Provide the [X, Y] coordinate of the cell's center where the given text is located.  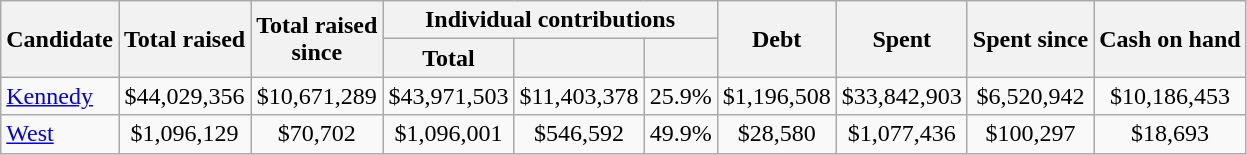
Candidate [60, 39]
$43,971,503 [448, 96]
Total [448, 58]
$18,693 [1170, 134]
25.9% [680, 96]
$11,403,378 [579, 96]
West [60, 134]
$1,096,001 [448, 134]
Kennedy [60, 96]
$1,096,129 [184, 134]
Cash on hand [1170, 39]
Total raised [184, 39]
$6,520,942 [1030, 96]
$44,029,356 [184, 96]
Spent since [1030, 39]
$10,671,289 [317, 96]
$28,580 [776, 134]
$546,592 [579, 134]
$1,077,436 [902, 134]
$1,196,508 [776, 96]
$100,297 [1030, 134]
$10,186,453 [1170, 96]
$33,842,903 [902, 96]
Spent [902, 39]
Debt [776, 39]
$70,702 [317, 134]
Individual contributions [550, 20]
49.9% [680, 134]
Total raisedsince [317, 39]
